Return [x, y] of the center of cell containing provided text 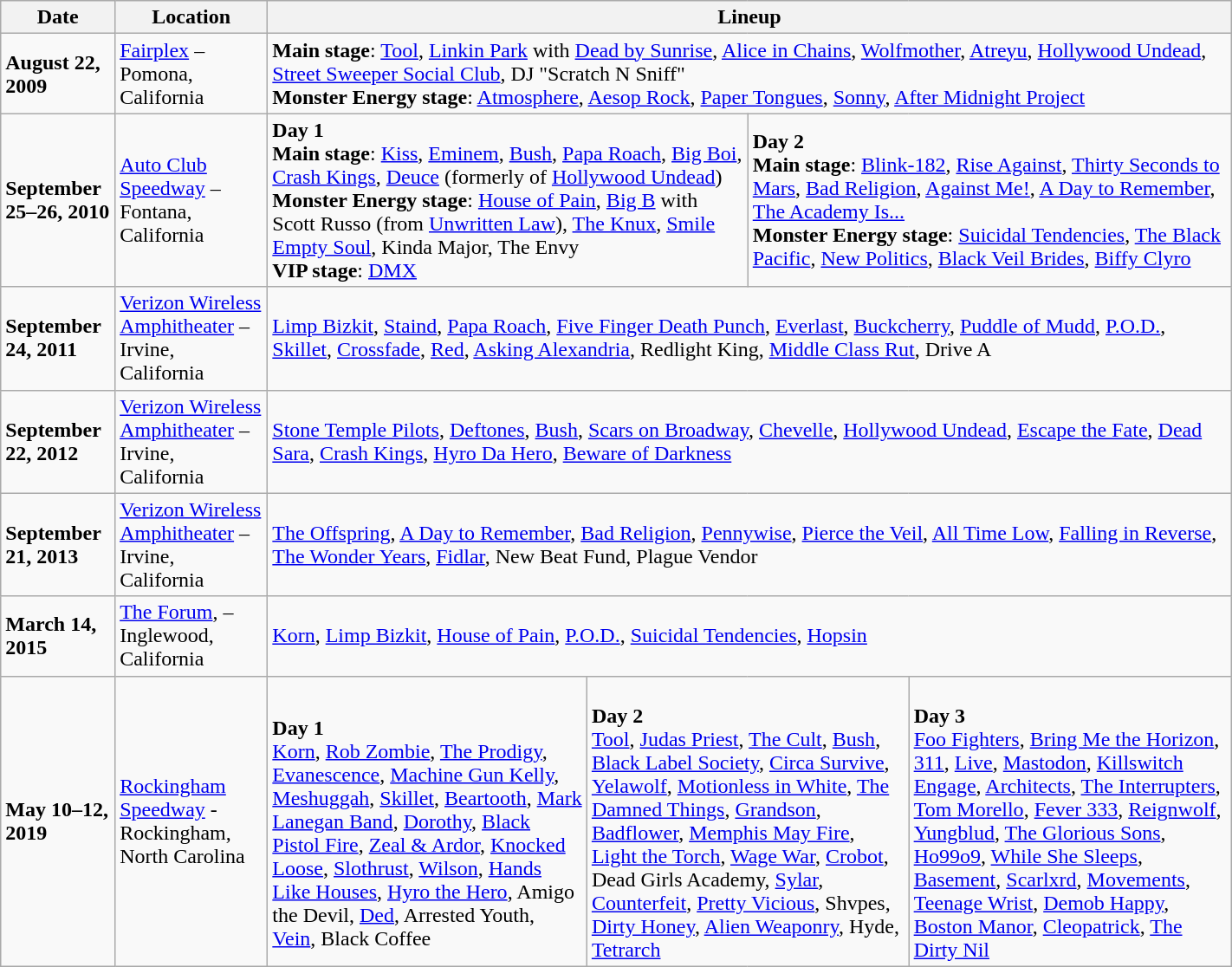
Location [191, 17]
Fairplex – Pomona, California [191, 74]
Lineup [749, 17]
Rockingham Speedway - Rockingham, North Carolina [191, 821]
May 10–12, 2019 [58, 821]
September 25–26, 2010 [58, 200]
September 24, 2011 [58, 338]
The Forum, – Inglewood, California [191, 636]
August 22, 2009 [58, 74]
Korn, Limp Bizkit, House of Pain, P.O.D., Suicidal Tendencies, Hopsin [749, 636]
March 14, 2015 [58, 636]
September 22, 2012 [58, 442]
Date [58, 17]
Auto Club Speedway – Fontana, California [191, 200]
September 21, 2013 [58, 544]
